Search for the cell housing the specified text and yield its (X, Y) center coordinate. 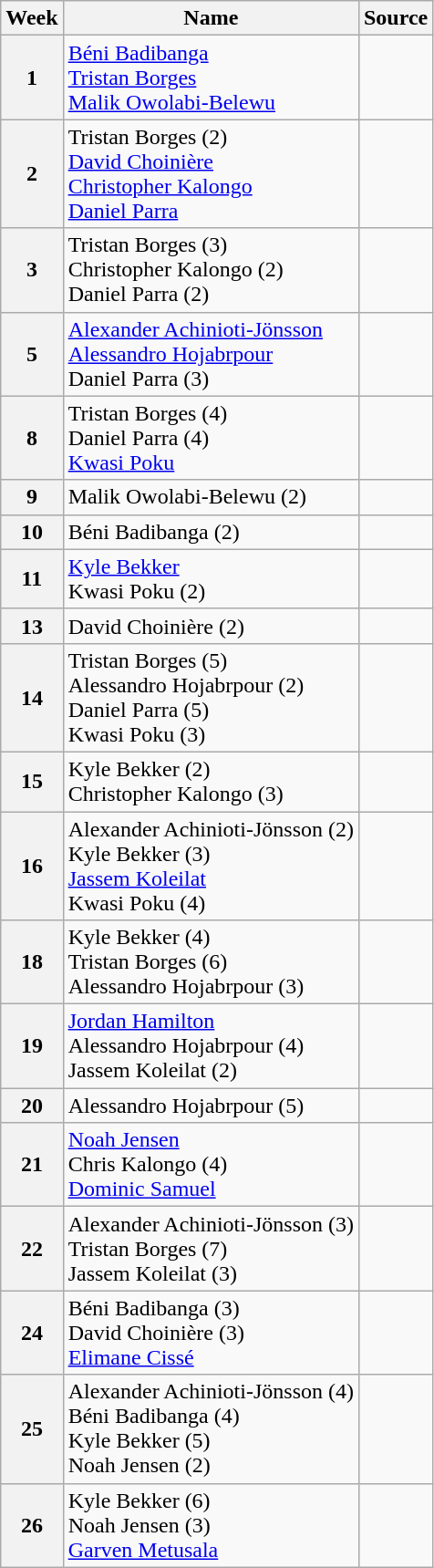
Tristan Borges (3)Christopher Kalongo (2)Daniel Parra (2) (211, 270)
13 (32, 626)
Name (211, 18)
1 (32, 78)
19 (32, 1046)
8 (32, 438)
Malik Owolabi-Belewu (2) (211, 497)
Week (32, 18)
Noah JensenChris Kalongo (4)Dominic Samuel (211, 1165)
26 (32, 1525)
10 (32, 532)
3 (32, 270)
Kyle BekkerKwasi Poku (2) (211, 578)
Alexander Achinioti-JönssonAlessandro HojabrpourDaniel Parra (3) (211, 354)
Kyle Bekker (6)Noah Jensen (3)Garven Metusala (211, 1525)
22 (32, 1249)
Alexander Achinioti-Jönsson (4)Béni Badibanga (4)Kyle Bekker (5)Noah Jensen (2) (211, 1428)
21 (32, 1165)
18 (32, 962)
Béni Badibanga (3)David Choinière (3)Elimane Cissé (211, 1333)
24 (32, 1333)
Tristan Borges (2)David ChoinièreChristopher KalongoDaniel Parra (211, 173)
Béni BadibangaTristan BorgesMalik Owolabi-Belewu (211, 78)
Béni Badibanga (2) (211, 532)
Source (396, 18)
16 (32, 867)
Tristan Borges (4)Daniel Parra (4)Kwasi Poku (211, 438)
Alexander Achinioti-Jönsson (3)Tristan Borges (7)Jassem Koleilat (3) (211, 1249)
Tristan Borges (5)Alessandro Hojabrpour (2)Daniel Parra (5)Kwasi Poku (3) (211, 697)
11 (32, 578)
David Choinière (2) (211, 626)
25 (32, 1428)
Kyle Bekker (2)Christopher Kalongo (3) (211, 781)
14 (32, 697)
9 (32, 497)
5 (32, 354)
Alexander Achinioti-Jönsson (2)Kyle Bekker (3)Jassem KoleilatKwasi Poku (4) (211, 867)
15 (32, 781)
Kyle Bekker (4)Tristan Borges (6)Alessandro Hojabrpour (3) (211, 962)
Alessandro Hojabrpour (5) (211, 1106)
Jordan HamiltonAlessandro Hojabrpour (4)Jassem Koleilat (2) (211, 1046)
2 (32, 173)
20 (32, 1106)
